Determine the [X, Y] coordinate at the center of the cell enclosing the given text.  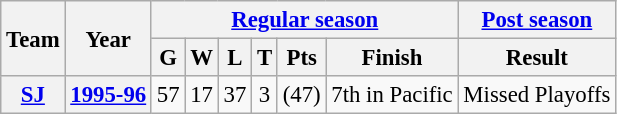
(47) [302, 95]
Post season [537, 20]
57 [168, 95]
Team [33, 38]
Regular season [304, 20]
7th in Pacific [392, 95]
G [168, 58]
Finish [392, 58]
Result [537, 58]
T [265, 58]
37 [234, 95]
3 [265, 95]
W [202, 58]
Missed Playoffs [537, 95]
1995-96 [108, 95]
17 [202, 95]
SJ [33, 95]
Pts [302, 58]
Year [108, 38]
L [234, 58]
